Locate the cell with the specified text and output its (x, y) center coordinate. 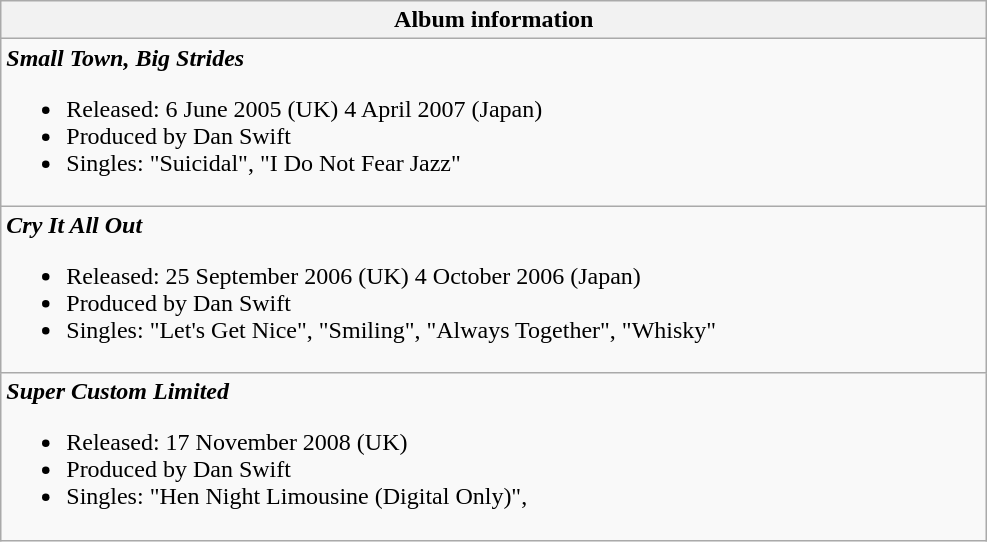
Super Custom LimitedReleased: 17 November 2008 (UK)Produced by Dan SwiftSingles: "Hen Night Limousine (Digital Only)", (494, 456)
Small Town, Big StridesReleased: 6 June 2005 (UK) 4 April 2007 (Japan)Produced by Dan SwiftSingles: "Suicidal", "I Do Not Fear Jazz" (494, 122)
Album information (494, 20)
